Return the [x, y] coordinate for the center point of the cell that contains the specified text.  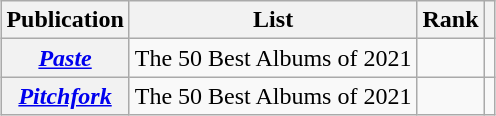
List [273, 20]
Paste [65, 58]
Pitchfork [65, 96]
Rank [450, 20]
Publication [65, 20]
